Extract the (x, y) coordinate from the center of the cell holding the provided text.  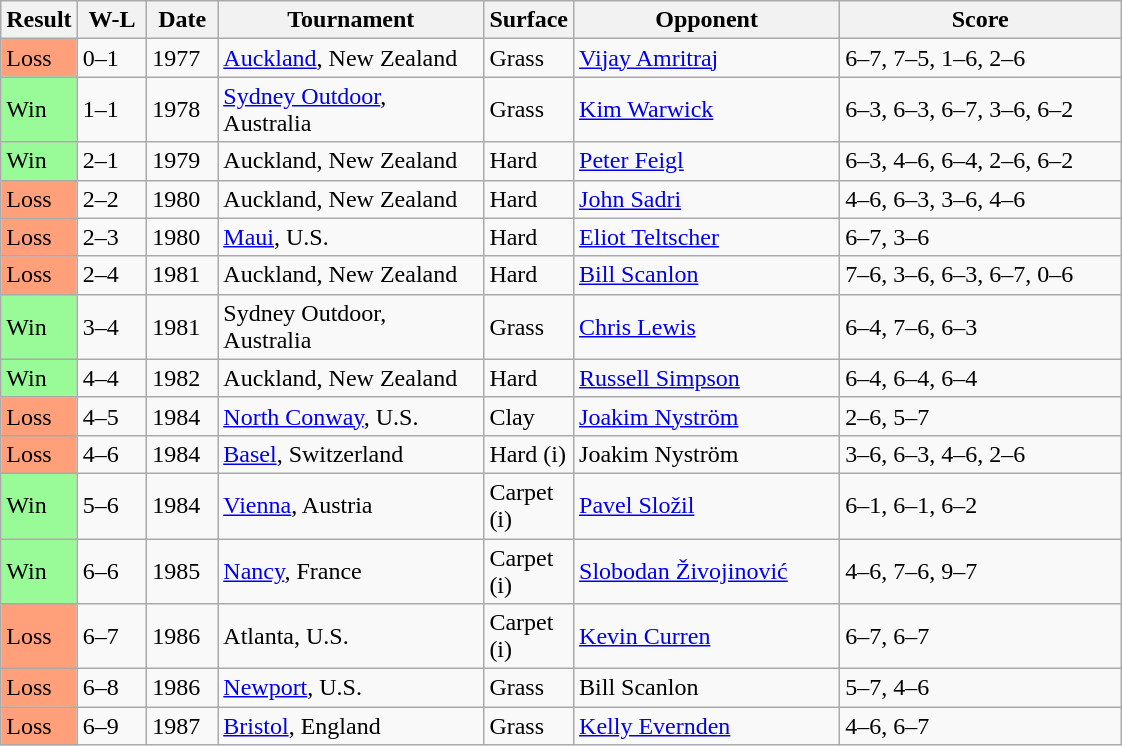
3–4 (112, 326)
6–7, 6–7 (980, 636)
Vijay Amritraj (707, 58)
5–6 (112, 506)
Russell Simpson (707, 378)
Kelly Evernden (707, 726)
6–6 (112, 570)
6–1, 6–1, 6–2 (980, 506)
Atlanta, U.S. (351, 636)
Opponent (707, 20)
4–5 (112, 416)
6–7, 3–6 (980, 237)
2–3 (112, 237)
4–6, 7–6, 9–7 (980, 570)
4–6, 6–3, 3–6, 4–6 (980, 199)
6–4, 6–4, 6–4 (980, 378)
5–7, 4–6 (980, 688)
6–8 (112, 688)
2–2 (112, 199)
Nancy, France (351, 570)
4–4 (112, 378)
W-L (112, 20)
Hard (i) (529, 454)
Tournament (351, 20)
Basel, Switzerland (351, 454)
Slobodan Živojinović (707, 570)
3–6, 6–3, 4–6, 2–6 (980, 454)
1987 (182, 726)
6–7 (112, 636)
Vienna, Austria (351, 506)
Newport, U.S. (351, 688)
1978 (182, 110)
1977 (182, 58)
4–6 (112, 454)
Bristol, England (351, 726)
6–9 (112, 726)
Maui, U.S. (351, 237)
Date (182, 20)
1979 (182, 161)
1982 (182, 378)
Eliot Teltscher (707, 237)
John Sadri (707, 199)
1985 (182, 570)
Kim Warwick (707, 110)
6–3, 4–6, 6–4, 2–6, 6–2 (980, 161)
North Conway, U.S. (351, 416)
Result (39, 20)
7–6, 3–6, 6–3, 6–7, 0–6 (980, 275)
Score (980, 20)
Kevin Curren (707, 636)
0–1 (112, 58)
2–4 (112, 275)
Pavel Složil (707, 506)
2–1 (112, 161)
Clay (529, 416)
2–6, 5–7 (980, 416)
Surface (529, 20)
6–4, 7–6, 6–3 (980, 326)
Peter Feigl (707, 161)
4–6, 6–7 (980, 726)
1–1 (112, 110)
6–3, 6–3, 6–7, 3–6, 6–2 (980, 110)
6–7, 7–5, 1–6, 2–6 (980, 58)
Chris Lewis (707, 326)
